Return (X, Y) of the center of cell containing provided text 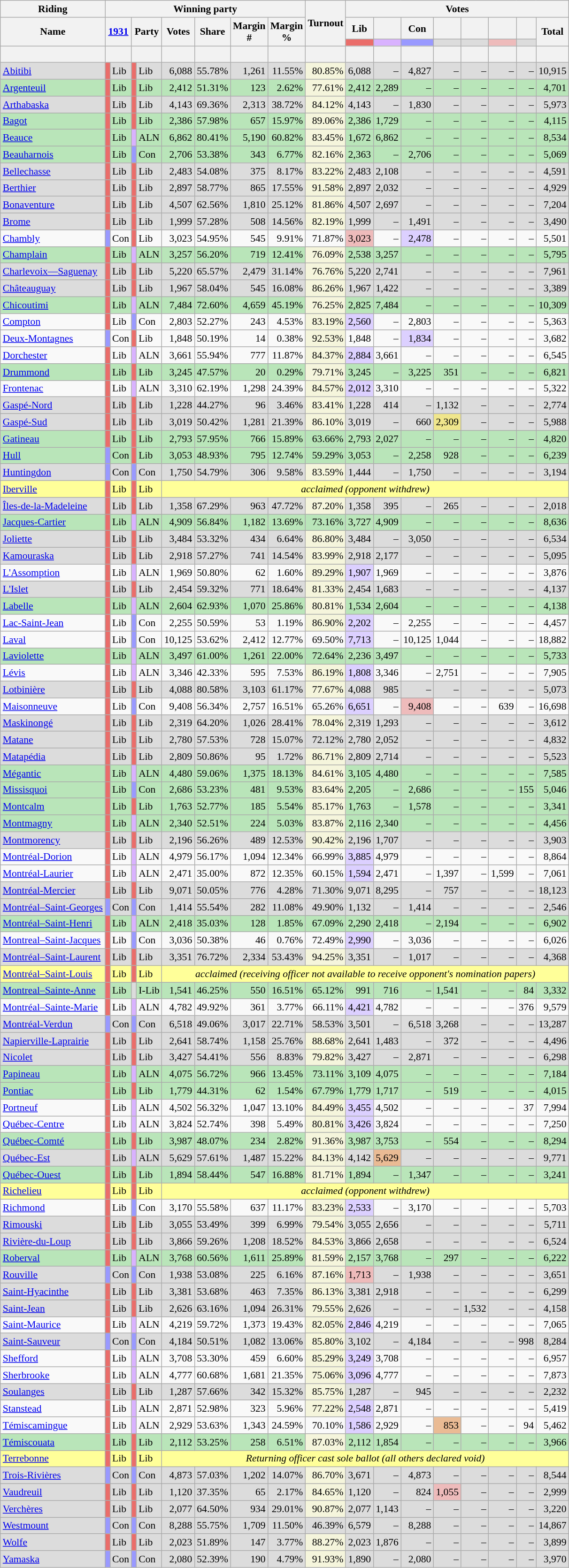
Gatineau (53, 439)
4,496 (552, 1041)
51.89% (212, 1543)
71.30% (325, 890)
15.32% (287, 1392)
3,103 (249, 690)
Compton (53, 322)
2,825 (360, 305)
52.39% (212, 1559)
Châteauguay (53, 289)
7,905 (552, 673)
14 (249, 339)
6.51% (287, 1442)
72.12% (325, 740)
225 (249, 1275)
81.86% (325, 205)
757 (447, 890)
3,612 (552, 723)
42.33% (212, 673)
2,012 (360, 389)
3,727 (360, 522)
Arthabaska (53, 105)
4.79% (287, 1559)
Matane (53, 740)
11.08% (287, 907)
Montreal–Saint-Jacques (53, 941)
3,426 (360, 1124)
50.38% (212, 941)
660 (417, 422)
Stanstead (53, 1409)
1,672 (360, 138)
Beauce (53, 138)
58.04% (212, 289)
11.17% (287, 1208)
91.36% (325, 1141)
6,222 (552, 1258)
57.28% (212, 222)
77.67% (325, 690)
5,711 (552, 1225)
2,027 (387, 439)
966 (249, 1074)
5.54% (287, 807)
190 (249, 1559)
83.64% (325, 790)
155 (527, 790)
2,999 (552, 1492)
2,290 (360, 924)
6,026 (552, 941)
Laviolette (53, 656)
53.30% (212, 1359)
54.95% (212, 238)
1,709 (249, 1526)
5,988 (552, 422)
22.71% (287, 1024)
84.53% (325, 1241)
2,289 (387, 88)
37.35% (212, 1492)
55.75% (212, 1526)
795 (249, 456)
Party (146, 32)
86.71% (325, 757)
77.61% (325, 88)
5,419 (552, 1409)
4,142 (360, 1158)
91.58% (325, 188)
47.72% (287, 506)
76.25% (325, 305)
872 (249, 874)
554 (447, 1141)
Dorchester (53, 355)
Huntingdon (53, 473)
3,220 (552, 1509)
Returning officer cast sole ballot (all others declared void) (365, 1459)
87.03% (325, 1442)
306 (249, 473)
50.80% (212, 573)
53.49% (212, 1225)
2,157 (360, 1258)
5,523 (552, 757)
2,548 (360, 1409)
16.08% (287, 289)
6,239 (552, 456)
18,123 (552, 890)
94.25% (325, 957)
16,698 (552, 706)
Deux-Montagnes (53, 339)
147 (249, 1543)
3,105 (360, 773)
20 (249, 372)
5,795 (552, 255)
Maskinongé (53, 723)
2,194 (447, 924)
Beauharnois (53, 155)
50.86% (212, 757)
48.07% (212, 1141)
Total (552, 32)
5,973 (552, 105)
76.09% (325, 255)
Soulanges (53, 1392)
4,820 (552, 439)
86.19% (325, 673)
853 (447, 1425)
60.15% (325, 874)
7,713 (360, 640)
1,594 (360, 874)
57.03% (212, 1476)
3,651 (552, 1275)
71.87% (325, 238)
Papineau (53, 1074)
17.55% (287, 188)
265 (447, 506)
11.50% (287, 1526)
6.60% (287, 1359)
5,462 (552, 1425)
67.09% (325, 924)
2,313 (249, 105)
6,299 (552, 1292)
84.65% (325, 1492)
Champlain (53, 255)
6.16% (287, 1275)
58.77% (212, 188)
2,774 (552, 405)
83.41% (325, 405)
3,109 (360, 1074)
Hull (53, 456)
2.62% (287, 88)
Yamaska (53, 1559)
53.32% (212, 539)
7.53% (287, 673)
55.94% (212, 355)
8,284 (552, 1342)
716 (387, 991)
6,579 (360, 1526)
56.17% (212, 857)
21.35% (287, 1375)
3,389 (552, 289)
Matapédia (53, 757)
1,055 (447, 1492)
Brome (53, 222)
65.26% (325, 706)
Richmond (53, 1208)
519 (447, 1091)
1,532 (475, 1308)
3,903 (552, 840)
57.61% (212, 1158)
2,309 (447, 422)
Name (53, 32)
Sherbrooke (53, 1375)
7,250 (552, 1124)
7,184 (552, 1074)
89.06% (325, 121)
Lotbinière (53, 690)
Pontiac (53, 1091)
3,501 (360, 1024)
63.16% (212, 1308)
Saint-Maurice (53, 1325)
89.29% (325, 573)
5,703 (552, 1208)
86.10% (325, 422)
1,373 (249, 1325)
88.68% (325, 1041)
985 (387, 690)
81.59% (325, 1258)
45.19% (287, 305)
50.42% (212, 422)
14.07% (287, 1476)
1,808 (360, 673)
6,524 (552, 1241)
50.51% (212, 1342)
62.19% (212, 389)
1,586 (360, 1425)
18.64% (287, 589)
37 (527, 1108)
94 (527, 1425)
84.49% (325, 1108)
Turnout (325, 23)
Joliette (53, 539)
64.20% (212, 723)
61.00% (212, 656)
65 (249, 1492)
86.13% (325, 1292)
I-Lib (149, 991)
5.49% (287, 1124)
6,534 (552, 539)
72.64% (325, 656)
80.58% (212, 690)
18,882 (552, 640)
2,751 (447, 673)
83.59% (325, 473)
46 (249, 941)
1,375 (249, 773)
52.74% (212, 1124)
14.54% (287, 556)
35.03% (212, 924)
234 (249, 1141)
86.90% (325, 623)
49.06% (212, 1024)
1,444 (360, 473)
47.57% (212, 372)
Montréal-Dorion (53, 857)
4,457 (552, 623)
1.85% (287, 924)
2,884 (360, 355)
2.17% (287, 1492)
4,659 (249, 305)
55.58% (212, 1208)
639 (502, 706)
3,332 (552, 991)
5,069 (552, 155)
87.20% (325, 506)
13.06% (287, 1342)
Shefford (53, 1359)
80.41% (212, 138)
1.54% (287, 1091)
Bellechasse (53, 171)
84.37% (325, 355)
323 (249, 1409)
59.72% (212, 1325)
3,017 (249, 1024)
35.00% (212, 874)
81.33% (325, 589)
7,873 (552, 1375)
56.34% (212, 706)
1,082 (249, 1342)
14,867 (552, 1526)
1,483 (387, 1041)
Margin% (287, 32)
Bonaventure (53, 205)
57.95% (212, 439)
Montréal–Sainte-Marie (53, 1008)
95 (249, 757)
637 (249, 1208)
86.26% (325, 289)
15.89% (287, 439)
7,994 (552, 1108)
60.68% (212, 1375)
224 (249, 824)
53.25% (212, 1442)
657 (249, 121)
6.77% (287, 155)
3,341 (552, 807)
2,232 (552, 1392)
Verchères (53, 1509)
Îles-de-la-Madeleine (53, 506)
1,729 (387, 121)
91.93% (325, 1559)
Chicoutimi (53, 305)
50.05% (212, 890)
1,487 (249, 1158)
84.61% (325, 773)
0.29% (287, 372)
459 (249, 1359)
4,368 (552, 957)
58.44% (212, 1175)
Gaspé-Sud (53, 422)
67.29% (212, 506)
46.39% (325, 1526)
1,491 (417, 222)
Share (212, 32)
69.50% (325, 640)
2,697 (387, 205)
61.17% (287, 690)
Gaspé-Nord (53, 405)
Portneuf (53, 1108)
59.29% (325, 456)
55.78% (212, 71)
463 (249, 1292)
13.69% (287, 522)
87.16% (325, 1275)
31.14% (287, 272)
3,682 (552, 339)
0.38% (287, 339)
728 (249, 740)
4,827 (417, 71)
1,026 (249, 723)
243 (249, 322)
395 (387, 506)
1,683 (387, 589)
Lac-Saint-Jean (53, 623)
57.27% (212, 556)
5.96% (287, 1409)
1,890 (360, 1559)
48.93% (212, 456)
Saint-Hyacinthe (53, 1292)
824 (417, 1492)
66.11% (325, 1008)
53.08% (212, 1275)
Missisquoi (53, 790)
44.31% (212, 1091)
86.70% (325, 1476)
4,137 (552, 589)
11.55% (287, 71)
7,061 (552, 874)
79.71% (325, 372)
24.59% (287, 1425)
Margin# (249, 32)
Trois-Rivières (53, 1476)
547 (249, 1175)
1,810 (249, 205)
9.53% (287, 790)
1,397 (447, 874)
63.66% (325, 439)
Argenteuil (53, 88)
25.89% (287, 1258)
Napierville-Laprairie (53, 1041)
79.82% (325, 1057)
2,741 (387, 272)
9,579 (552, 1008)
766 (249, 439)
9,771 (552, 1158)
Kamouraska (53, 556)
13.45% (287, 1074)
22.00% (287, 656)
4.53% (287, 322)
375 (249, 171)
12.53% (287, 840)
508 (249, 222)
128 (249, 924)
15.22% (287, 1158)
399 (249, 1225)
5,190 (249, 138)
Rouville (53, 1275)
123 (249, 88)
85.80% (325, 1342)
29.01% (287, 1509)
945 (417, 1392)
6,298 (552, 1057)
6,957 (552, 1359)
398 (249, 1124)
1931 (118, 32)
3,455 (360, 1108)
342 (249, 1392)
54.79% (212, 473)
3,249 (360, 1359)
70.10% (325, 1425)
8,294 (552, 1141)
Drummond (53, 372)
52.98% (212, 1409)
51.31% (212, 88)
1,158 (249, 1041)
26.31% (287, 1308)
1.60% (287, 573)
96 (249, 405)
4,832 (552, 740)
3,753 (387, 1141)
2,108 (387, 171)
Rivière-du-Loup (53, 1241)
78.04% (325, 723)
Québec-Est (53, 1158)
24.39% (287, 389)
25.76% (287, 1041)
1,599 (502, 874)
2,757 (249, 706)
62.93% (212, 606)
1,208 (249, 1241)
8,295 (387, 890)
2,116 (360, 824)
Montréal–Saint-Henri (53, 924)
60.56% (212, 1258)
Richelieu (53, 1191)
Iberville (53, 489)
5,363 (552, 322)
56.20% (212, 255)
84.13% (325, 1158)
84 (527, 991)
2,546 (552, 907)
595 (249, 673)
15.97% (287, 121)
185 (249, 807)
1,854 (387, 1442)
67.79% (325, 1091)
76.76% (325, 272)
19.43% (287, 1325)
Montréal–Saint-Georges (53, 907)
50.59% (212, 623)
77.22% (325, 1409)
82.05% (325, 1325)
Roberval (53, 1258)
56.32% (212, 1108)
28.41% (287, 723)
343 (249, 155)
6,651 (360, 706)
Abitibi (53, 71)
5,095 (552, 556)
25.12% (287, 205)
865 (249, 188)
3,490 (552, 222)
991 (360, 991)
1,681 (249, 1375)
4,421 (360, 1008)
57.98% (212, 121)
52.77% (212, 807)
4,591 (552, 171)
963 (249, 506)
Rimouski (53, 1225)
65.12% (325, 991)
5,733 (552, 656)
5,073 (552, 690)
556 (249, 1057)
0.76% (287, 941)
Montmorency (53, 840)
1,293 (387, 723)
2,533 (360, 1208)
3,241 (552, 1175)
46.25% (212, 991)
361 (249, 1008)
777 (249, 355)
9.58% (287, 473)
2,538 (360, 255)
73.11% (325, 1074)
56.72% (212, 1074)
53.43% (287, 957)
18.52% (287, 1241)
Winning party (205, 9)
8,864 (552, 857)
4,456 (552, 824)
Montréal–Saint-Laurent (53, 957)
8.83% (287, 1057)
1,044 (447, 640)
53.62% (212, 640)
Montréal-Mercier (53, 890)
53.38% (212, 155)
56.26% (212, 840)
4,138 (552, 606)
81.71% (325, 1175)
2,258 (417, 456)
776 (249, 890)
1,202 (249, 1476)
82.19% (325, 222)
3,268 (447, 1024)
80.85% (325, 71)
771 (249, 589)
1,298 (249, 389)
Montréal–Saint-Louis (53, 974)
2,479 (249, 272)
351 (447, 372)
8,534 (552, 138)
72.49% (325, 941)
Québec-Centre (53, 1124)
16.88% (287, 1175)
258 (249, 1442)
2,714 (387, 757)
3,102 (360, 1342)
3.46% (287, 405)
1,047 (249, 1108)
54.41% (212, 1057)
489 (249, 840)
282 (249, 907)
6,821 (552, 372)
15.07% (287, 740)
Québec-Ouest (53, 1175)
3,194 (552, 473)
90.87% (325, 1509)
Frontenac (53, 389)
6,545 (552, 355)
Montréal-Verdun (53, 1024)
59.26% (212, 1241)
12.74% (287, 456)
57.66% (212, 1392)
18.13% (287, 773)
12.35% (287, 874)
83.87% (325, 824)
8,544 (552, 1476)
85.29% (325, 1359)
434 (249, 539)
3,050 (417, 539)
Lévis (53, 673)
2,032 (387, 188)
53.68% (212, 1292)
90.42% (325, 840)
13,287 (552, 1024)
Riding (53, 9)
14.56% (287, 222)
3,966 (552, 1442)
1,876 (387, 1543)
2,560 (360, 322)
2,363 (360, 155)
84.12% (325, 105)
2,656 (387, 1225)
934 (249, 1509)
2,990 (360, 941)
Montmagny (53, 824)
Wolfe (53, 1543)
1,281 (249, 422)
25.86% (287, 606)
44.27% (212, 405)
65.57% (212, 272)
83.19% (325, 322)
741 (249, 556)
6.99% (287, 1225)
2,205 (360, 790)
5,501 (552, 238)
3,671 (360, 1476)
Saint-Sauveur (53, 1342)
1,422 (387, 289)
1.19% (287, 623)
4,158 (552, 1308)
7,065 (552, 1325)
69.36% (212, 105)
1,713 (360, 1275)
6,902 (552, 924)
38.72% (287, 105)
1,834 (417, 339)
550 (249, 991)
72.60% (212, 305)
2,846 (360, 1325)
7,204 (552, 205)
1,347 (417, 1175)
58.53% (325, 1024)
372 (447, 1041)
3,096 (360, 1375)
7.35% (287, 1292)
3,899 (552, 1543)
13.10% (287, 1108)
2,478 (417, 238)
2,236 (360, 656)
1,143 (387, 1509)
49.92% (212, 1008)
2.82% (287, 1141)
928 (447, 456)
11.87% (287, 355)
Terrebonne (53, 1459)
481 (249, 790)
Montcalm (53, 807)
58.74% (212, 1041)
998 (527, 1342)
Maisonneuve (53, 706)
79.55% (325, 1308)
59.06% (212, 773)
4,015 (552, 1091)
82.16% (325, 155)
59.32% (212, 589)
1,830 (417, 105)
Jacques-Cartier (53, 522)
1,707 (387, 840)
2,202 (360, 623)
50.19% (212, 339)
2,658 (387, 1241)
1,534 (360, 606)
12.34% (287, 857)
83.99% (325, 556)
Saint-Jean (53, 1308)
85.75% (325, 1392)
83.23% (325, 1208)
L'Assomption (53, 573)
83.22% (325, 171)
3,970 (552, 1559)
3,885 (360, 857)
1,182 (249, 522)
84.57% (325, 389)
5,322 (552, 389)
719 (249, 255)
1,717 (387, 1091)
4,929 (552, 188)
1,578 (417, 807)
Vaudreuil (53, 1492)
62.56% (212, 205)
60.82% (287, 138)
73.16% (325, 522)
1.72% (287, 757)
1,070 (249, 606)
Charlevoix—Saguenay (53, 272)
Témiscouata (53, 1442)
Chambly (53, 238)
66.99% (325, 857)
L'Islet (53, 589)
Berthier (53, 188)
54.08% (212, 171)
1,343 (249, 1425)
4,115 (552, 121)
83.45% (325, 138)
297 (447, 1258)
12.77% (287, 640)
10,915 (552, 71)
1,017 (417, 957)
52.51% (212, 824)
Labelle (53, 606)
52.27% (212, 322)
8.17% (287, 171)
Westmount (53, 1526)
10,309 (552, 305)
49.90% (325, 907)
Mégantic (53, 773)
4.28% (287, 890)
6.64% (287, 539)
12.41% (287, 255)
75.06% (325, 1375)
76.72% (212, 957)
53.23% (212, 790)
Montreal–Sainte-Anne (53, 991)
85.17% (325, 807)
acclaimed (receiving officer not available to receive opponent's nomination papers) (365, 974)
Bagot (53, 121)
53.63% (212, 1425)
8,636 (552, 522)
21.39% (287, 422)
2,177 (387, 556)
Laval (53, 640)
Nicolet (53, 1057)
7,585 (552, 773)
79.54% (325, 1225)
1,907 (360, 573)
5,046 (552, 790)
88.27% (325, 1543)
7,961 (552, 272)
53 (249, 623)
4,701 (552, 88)
Témiscamingue (53, 1425)
55.54% (212, 907)
Montréal-Laurier (53, 874)
2,334 (249, 957)
Québec-Comté (53, 1141)
5.03% (287, 824)
9.91% (287, 238)
1,611 (249, 1258)
86.80% (325, 539)
2,018 (552, 506)
92.53% (325, 339)
2,052 (387, 740)
56.84% (212, 522)
414 (387, 405)
57.53% (212, 740)
3,225 (417, 372)
376 (527, 1008)
3,876 (552, 573)
64.50% (212, 1509)
